Find where the given text appears and provide that cell's center as [x, y] coordinate. 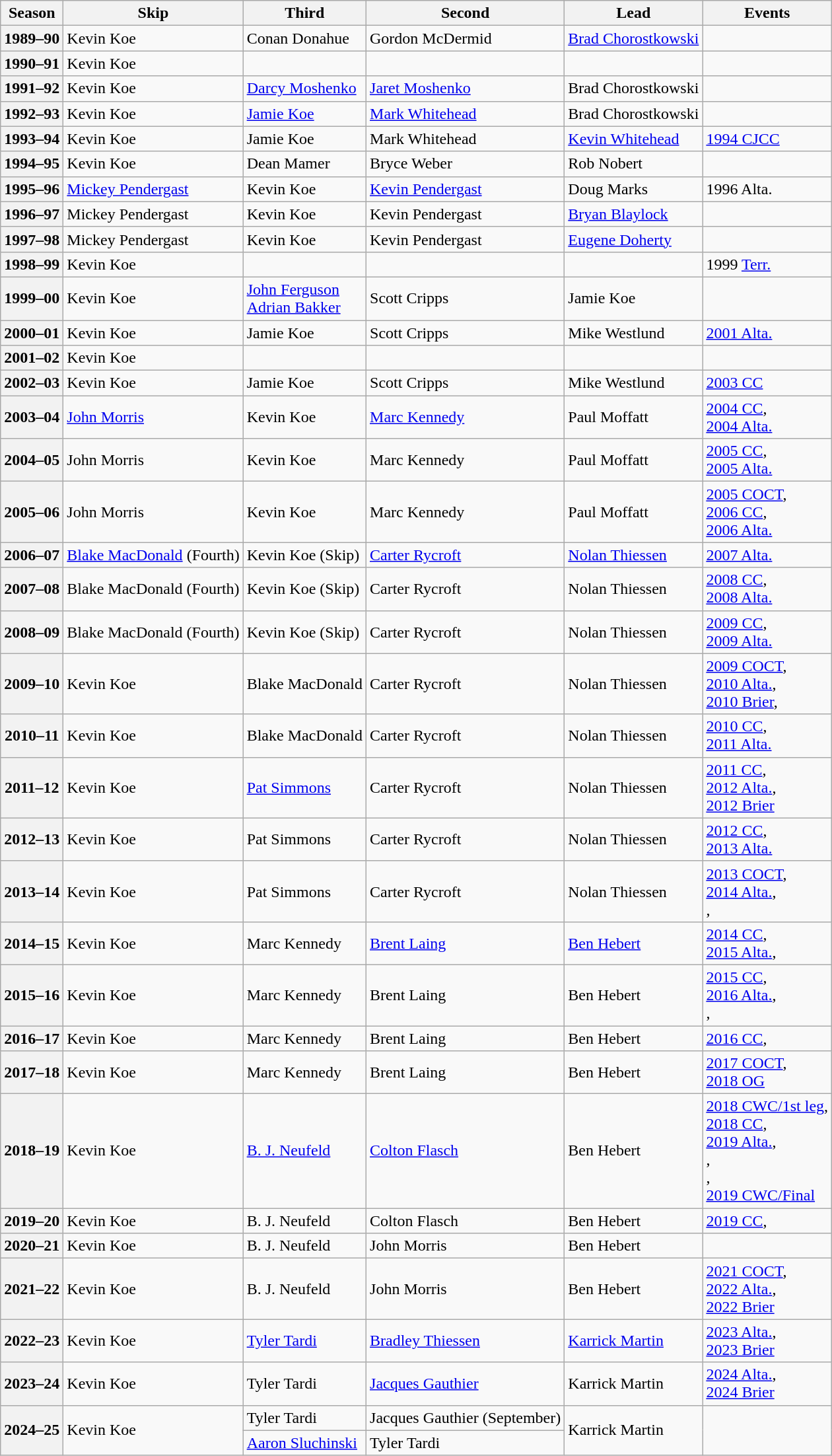
2004–05 [32, 460]
Rob Nobert [634, 164]
2012–13 [32, 839]
2009 CC,2009 Alta. [767, 632]
2003 CC [767, 383]
1990–91 [32, 63]
2020–21 [32, 1246]
2007 Alta. [767, 555]
2015–16 [32, 995]
2019 CC, [767, 1221]
Dean Mamer [304, 164]
1996 Alta. [767, 189]
2016 CC, [767, 1038]
2000–01 [32, 332]
1996–97 [32, 214]
1999–00 [32, 299]
2011–12 [32, 787]
2024–25 [32, 1430]
2023–24 [32, 1383]
Season [32, 13]
Bryce Weber [466, 164]
2008 CC,2008 Alta. [767, 589]
2005–06 [32, 512]
1994 CJCC [767, 139]
Jacques Gauthier (September) [466, 1418]
1994–95 [32, 164]
2023 Alta., 2023 Brier [767, 1341]
2015 CC,2016 Alta.,, [767, 995]
Bradley Thiessen [466, 1341]
2021 COCT, 2022 Alta., 2022 Brier [767, 1289]
2009–10 [32, 684]
John Ferguson Adrian Bakker [304, 299]
2022–23 [32, 1341]
Skip [153, 13]
Gordon McDermid [466, 38]
2019–20 [32, 1221]
Eugene Doherty [634, 239]
2024 Alta., 2024 Brier [767, 1383]
1993–94 [32, 139]
2007–08 [32, 589]
2014 CC,2015 Alta., [767, 943]
2013–14 [32, 891]
Lead [634, 13]
Jaret Moshenko [466, 89]
Doug Marks [634, 189]
2010 CC,2011 Alta. [767, 736]
1999 Terr. [767, 264]
Jacques Gauthier [466, 1383]
2014–15 [32, 943]
Bryan Blaylock [634, 214]
2005 CC,2005 Alta. [767, 460]
Third [304, 13]
Kevin Whitehead [634, 139]
1997–98 [32, 239]
2005 COCT,2006 CC,2006 Alta. [767, 512]
1989–90 [32, 38]
2008–09 [32, 632]
2006–07 [32, 555]
Second [466, 13]
1995–96 [32, 189]
1991–92 [32, 89]
1998–99 [32, 264]
2003–04 [32, 418]
2017 COCT,2018 OG [767, 1073]
Darcy Moshenko [304, 89]
2009 COCT,2010 Alta.,2010 Brier, [767, 684]
Conan Donahue [304, 38]
2018 CWC/1st leg,2018 CC,2019 Alta.,,,2019 CWC/Final [767, 1151]
2001–02 [32, 358]
2016–17 [32, 1038]
2018–19 [32, 1151]
2021–22 [32, 1289]
2010–11 [32, 736]
2001 Alta. [767, 332]
2012 CC,2013 Alta. [767, 839]
2013 COCT,2014 Alta.,, [767, 891]
1992–93 [32, 114]
2011 CC,2012 Alta.,2012 Brier [767, 787]
2017–18 [32, 1073]
2004 CC,2004 Alta. [767, 418]
Events [767, 13]
2002–03 [32, 383]
Aaron Sluchinski [304, 1443]
